Locate the cell with the specified text and output its [x, y] center coordinate. 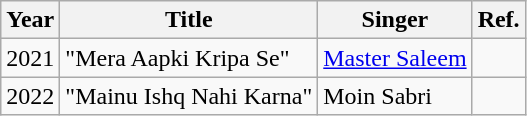
"Mera Aapki Kripa Se" [189, 58]
Master Saleem [395, 58]
Title [189, 20]
2022 [30, 96]
Ref. [498, 20]
2021 [30, 58]
"Mainu Ishq Nahi Karna" [189, 96]
Moin Sabri [395, 96]
Singer [395, 20]
Year [30, 20]
